Determine the [X, Y] coordinate at the center of the cell enclosing the given text.  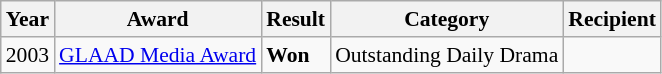
2003 [28, 55]
Result [296, 19]
Year [28, 19]
Award [158, 19]
Won [296, 55]
GLAAD Media Award [158, 55]
Recipient [612, 19]
Outstanding Daily Drama [446, 55]
Category [446, 19]
